Provide the (x, y) coordinate of the cell's center where the given text is located.  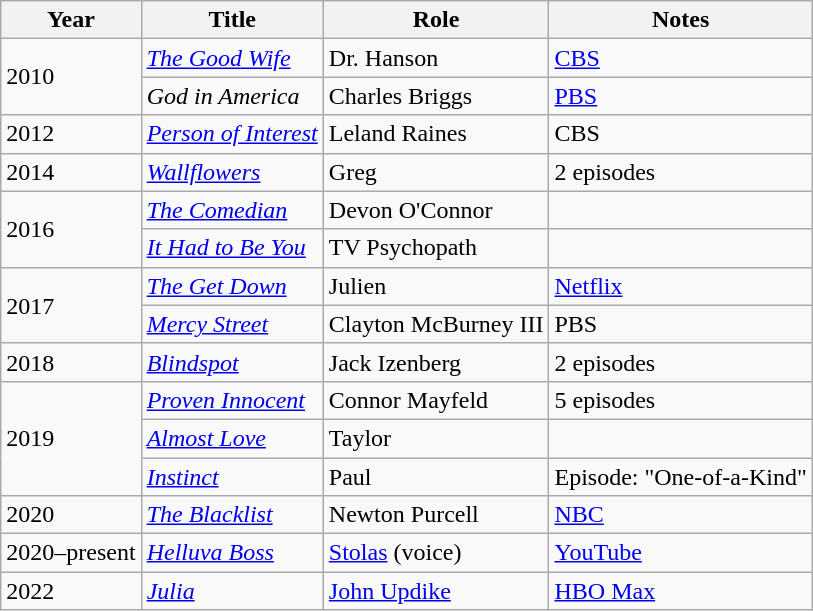
Role (436, 20)
2017 (71, 305)
5 episodes (680, 400)
Instinct (232, 477)
2022 (71, 591)
Helluva Boss (232, 553)
Blindspot (232, 362)
2018 (71, 362)
2014 (71, 172)
Dr. Hanson (436, 58)
Year (71, 20)
Julia (232, 591)
NBC (680, 515)
Mercy Street (232, 324)
John Updike (436, 591)
Devon O'Connor (436, 210)
HBO Max (680, 591)
Charles Briggs (436, 96)
Person of Interest (232, 134)
Connor Mayfeld (436, 400)
2020–present (71, 553)
TV Psychopath (436, 248)
Wallflowers (232, 172)
Proven Innocent (232, 400)
Greg (436, 172)
Julien (436, 286)
Clayton McBurney III (436, 324)
Almost Love (232, 438)
The Comedian (232, 210)
Stolas (voice) (436, 553)
YouTube (680, 553)
Jack Izenberg (436, 362)
Taylor (436, 438)
Paul (436, 477)
The Good Wife (232, 58)
It Had to Be You (232, 248)
Netflix (680, 286)
Episode: "One-of-a-Kind" (680, 477)
Leland Raines (436, 134)
God in America (232, 96)
The Blacklist (232, 515)
2019 (71, 438)
2020 (71, 515)
Notes (680, 20)
2016 (71, 229)
Newton Purcell (436, 515)
2010 (71, 77)
Title (232, 20)
2012 (71, 134)
The Get Down (232, 286)
